Scan for the cell matching the given text and deliver its (X, Y) coordinate at center. 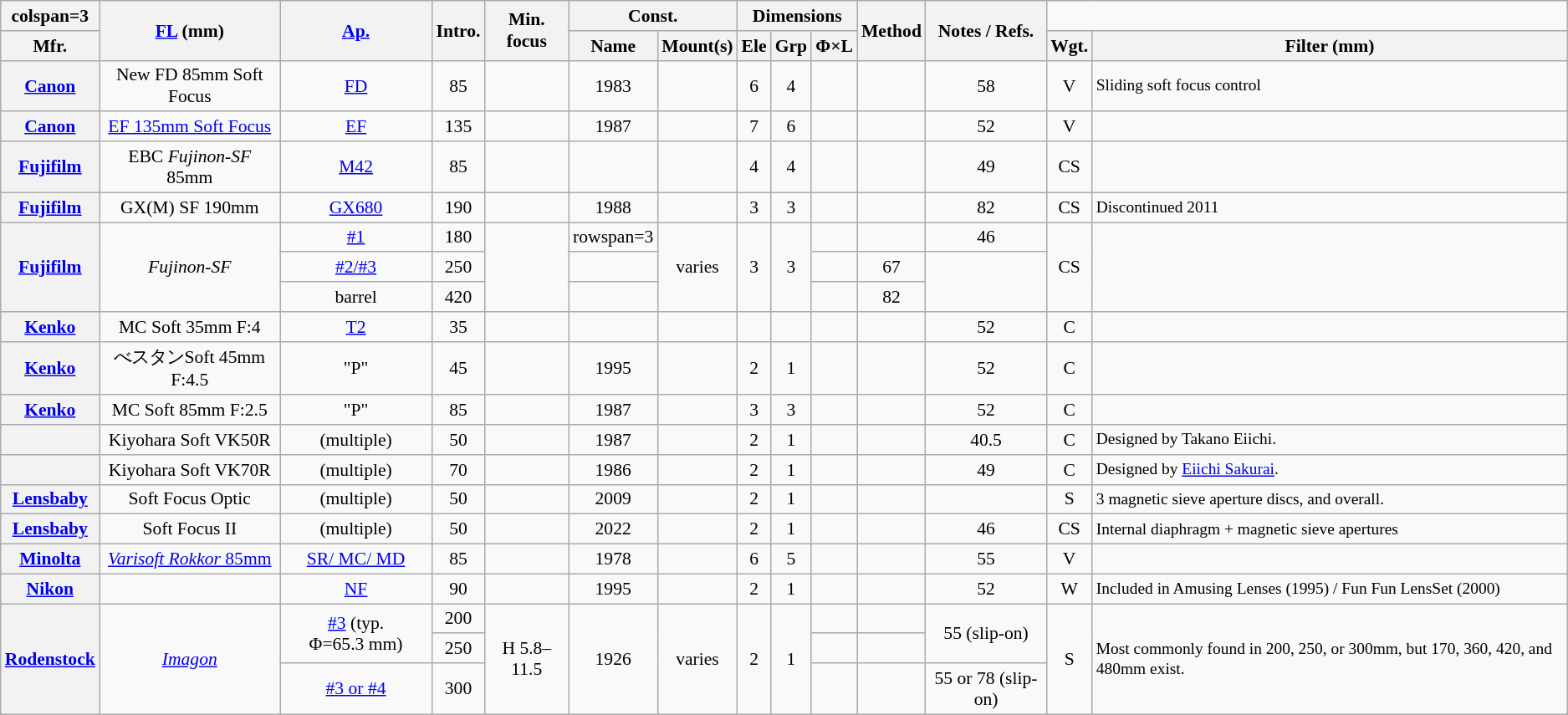
FD (356, 85)
Ap. (356, 30)
MC Soft 35mm F:4 (190, 327)
35 (458, 327)
FL (mm) (190, 30)
2022 (613, 529)
Designed by Eiichi Sakurai. (1330, 470)
55 (slip-on) (986, 634)
90 (458, 589)
58 (986, 85)
1988 (613, 207)
67 (891, 268)
Intro. (458, 30)
NF (356, 589)
H 5.8–11.5 (527, 659)
Mount(s) (697, 46)
1986 (613, 470)
rowspan=3 (613, 237)
GX680 (356, 207)
#3 (typ. Φ=65.3 mm) (356, 634)
Most commonly found in 200, 250, or 300mm, but 170, 360, 420, and 480mm exist. (1330, 659)
Ele (754, 46)
Imagon (190, 659)
Varisoft Rokkor 85mm (190, 559)
EF 135mm Soft Focus (190, 127)
Name (613, 46)
45 (458, 368)
W (1069, 589)
#2/#3 (356, 268)
Wgt. (1069, 46)
New FD 85mm Soft Focus (190, 85)
7 (754, 127)
Fujinon-SF (190, 268)
Grp (791, 46)
Filter (mm) (1330, 46)
1926 (613, 659)
180 (458, 237)
Discontinued 2011 (1330, 207)
Notes / Refs. (986, 30)
Φ×L (835, 46)
Designed by Takano Eiichi. (1330, 440)
5 (791, 559)
300 (458, 689)
#3 or #4 (356, 689)
1978 (613, 559)
M42 (356, 167)
Rodenstock (50, 659)
GX(M) SF 190mm (190, 207)
べスタンSoft 45mm F:4.5 (190, 368)
Min. focus (527, 30)
135 (458, 127)
Soft Focus II (190, 529)
3 magnetic sieve aperture discs, and overall. (1330, 499)
EBC Fujinon-SF 85mm (190, 167)
Dimensions (798, 16)
Minolta (50, 559)
Internal diaphragm + magnetic sieve apertures (1330, 529)
70 (458, 470)
190 (458, 207)
T2 (356, 327)
barrel (356, 297)
Kiyohara Soft VK70R (190, 470)
Mfr. (50, 46)
Soft Focus Optic (190, 499)
1983 (613, 85)
SR/ MC/ MD (356, 559)
#1 (356, 237)
40.5 (986, 440)
2009 (613, 499)
EF (356, 127)
200 (458, 619)
420 (458, 297)
55 or 78 (slip-on) (986, 689)
55 (986, 559)
Method (891, 30)
Kiyohara Soft VK50R (190, 440)
Nikon (50, 589)
MC Soft 85mm F:2.5 (190, 411)
Sliding soft focus control (1330, 85)
Included in Amusing Lenses (1995) / Fun Fun LensSet (2000) (1330, 589)
colspan=3 (50, 16)
Const. (653, 16)
